Determine the [x, y] coordinate at the center of the cell enclosing the given text.  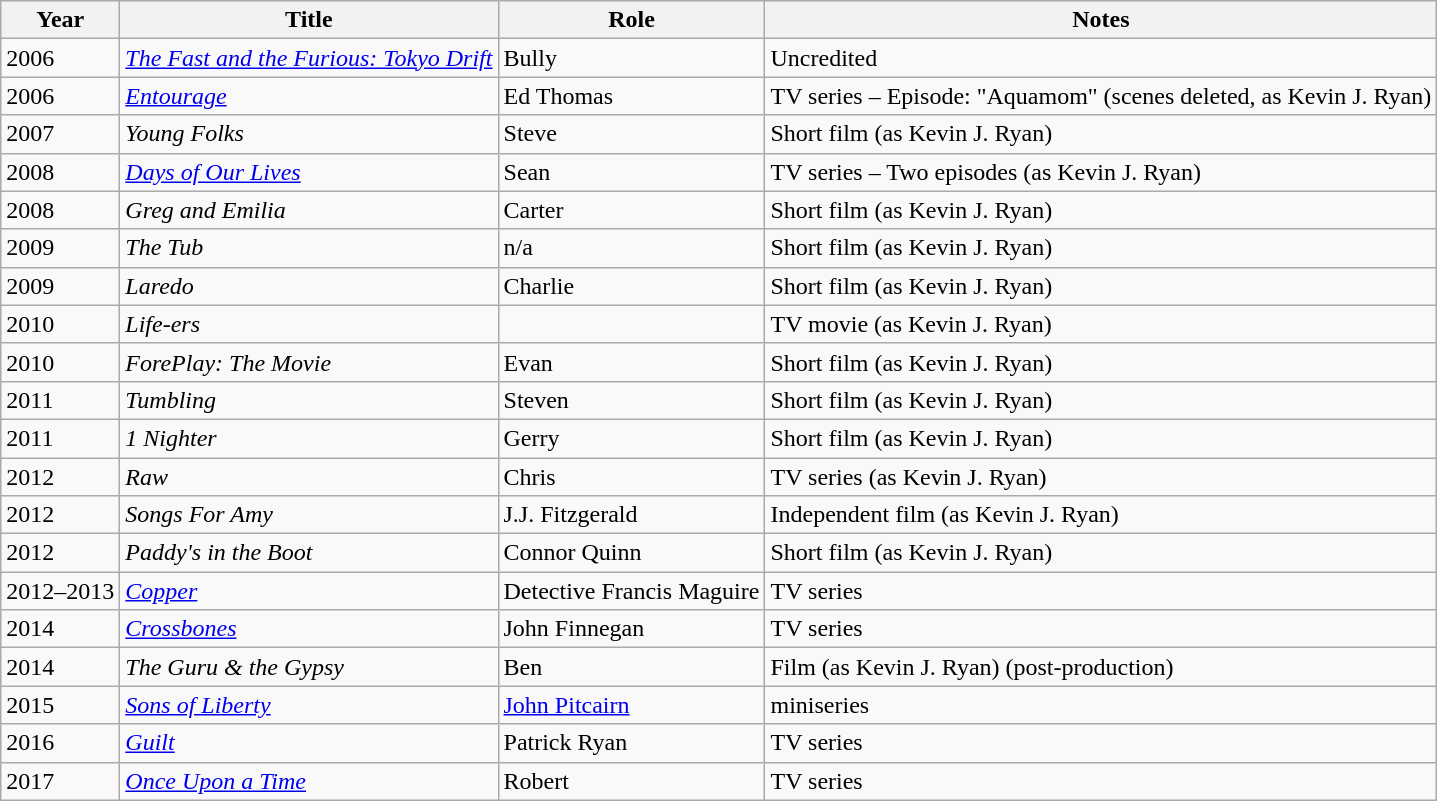
J.J. Fitzgerald [632, 515]
Copper [309, 591]
TV series – Two episodes (as Kevin J. Ryan) [1101, 172]
Carter [632, 210]
TV series – Episode: "Aquamom" (scenes deleted, as Kevin J. Ryan) [1101, 96]
2016 [60, 743]
John Finnegan [632, 629]
Independent film (as Kevin J. Ryan) [1101, 515]
Gerry [632, 438]
Ben [632, 667]
TV series (as Kevin J. Ryan) [1101, 477]
Charlie [632, 286]
Patrick Ryan [632, 743]
Crossbones [309, 629]
Tumbling [309, 400]
Chris [632, 477]
Life-ers [309, 324]
2007 [60, 134]
Evan [632, 362]
Greg and Emilia [309, 210]
Title [309, 20]
Laredo [309, 286]
John Pitcairn [632, 705]
Sean [632, 172]
The Guru & the Gypsy [309, 667]
Notes [1101, 20]
Once Upon a Time [309, 781]
Film (as Kevin J. Ryan) (post-production) [1101, 667]
TV movie (as Kevin J. Ryan) [1101, 324]
ForePlay: The Movie [309, 362]
2012–2013 [60, 591]
Detective Francis Maguire [632, 591]
Raw [309, 477]
Role [632, 20]
Entourage [309, 96]
n/a [632, 248]
Steve [632, 134]
Guilt [309, 743]
Days of Our Lives [309, 172]
Robert [632, 781]
2017 [60, 781]
Steven [632, 400]
Paddy's in the Boot [309, 553]
Connor Quinn [632, 553]
The Fast and the Furious: Tokyo Drift [309, 58]
The Tub [309, 248]
Year [60, 20]
miniseries [1101, 705]
Young Folks [309, 134]
Sons of Liberty [309, 705]
Bully [632, 58]
Songs For Amy [309, 515]
2015 [60, 705]
Uncredited [1101, 58]
1 Nighter [309, 438]
Ed Thomas [632, 96]
